Find where the given text appears and provide that cell's center as [x, y] coordinate. 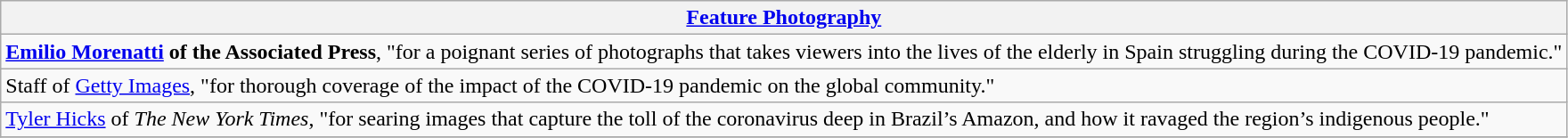
Staff of Getty Images, "for thorough coverage of the impact of the COVID-19 pandemic on the global community." [784, 85]
Feature Photography [784, 18]
